Pinpoint the cell where the given text exists, returning its (x, y) midpoint coordinate. 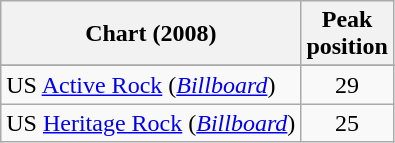
US Heritage Rock (Billboard) (151, 123)
Chart (2008) (151, 34)
25 (347, 123)
Peak position (347, 34)
29 (347, 85)
US Active Rock (Billboard) (151, 85)
